Return [X, Y] of the center of cell containing provided text 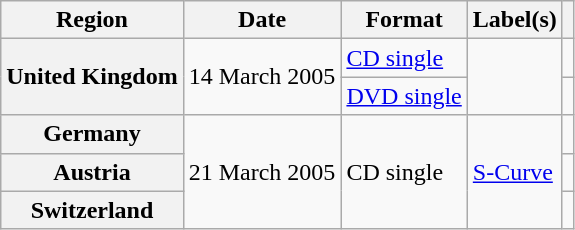
United Kingdom [92, 77]
14 March 2005 [262, 77]
Germany [92, 134]
Date [262, 20]
S-Curve [514, 172]
Format [404, 20]
Switzerland [92, 210]
DVD single [404, 96]
Austria [92, 172]
21 March 2005 [262, 172]
Label(s) [514, 20]
Region [92, 20]
